Extract the [X, Y] coordinate from the center of the cell holding the provided text.  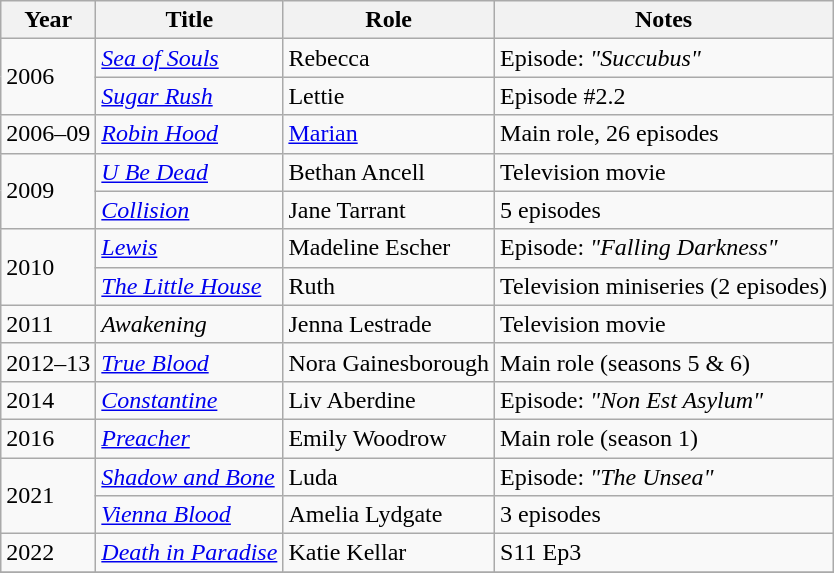
Katie Kellar [389, 553]
Main role, 26 episodes [664, 134]
Emily Woodrow [389, 438]
2022 [48, 553]
Jane Tarrant [389, 210]
2006 [48, 77]
Role [389, 20]
Sea of Souls [190, 58]
The Little House [190, 286]
S11 Ep3 [664, 553]
Luda [389, 477]
Title [190, 20]
Awakening [190, 324]
Collision [190, 210]
2009 [48, 191]
Marian [389, 134]
5 episodes [664, 210]
2011 [48, 324]
2012–13 [48, 362]
Vienna Blood [190, 515]
Main role (season 1) [664, 438]
Amelia Lydgate [389, 515]
Ruth [389, 286]
Shadow and Bone [190, 477]
Episode: "Succubus" [664, 58]
Episode: "Falling Darkness" [664, 248]
2010 [48, 267]
2021 [48, 496]
2016 [48, 438]
Madeline Escher [389, 248]
Lettie [389, 96]
3 episodes [664, 515]
Episode: "The Unsea" [664, 477]
Notes [664, 20]
Episode: "Non Est Asylum" [664, 400]
Nora Gainesborough [389, 362]
True Blood [190, 362]
Liv Aberdine [389, 400]
Episode #2.2 [664, 96]
Television miniseries (2 episodes) [664, 286]
Year [48, 20]
Constantine [190, 400]
Bethan Ancell [389, 172]
Death in Paradise [190, 553]
Lewis [190, 248]
Rebecca [389, 58]
Main role (seasons 5 & 6) [664, 362]
2014 [48, 400]
Preacher [190, 438]
Robin Hood [190, 134]
U Be Dead [190, 172]
Jenna Lestrade [389, 324]
2006–09 [48, 134]
Sugar Rush [190, 96]
